Detect which cell encompasses the target text, then output its [X, Y] center coordinate. 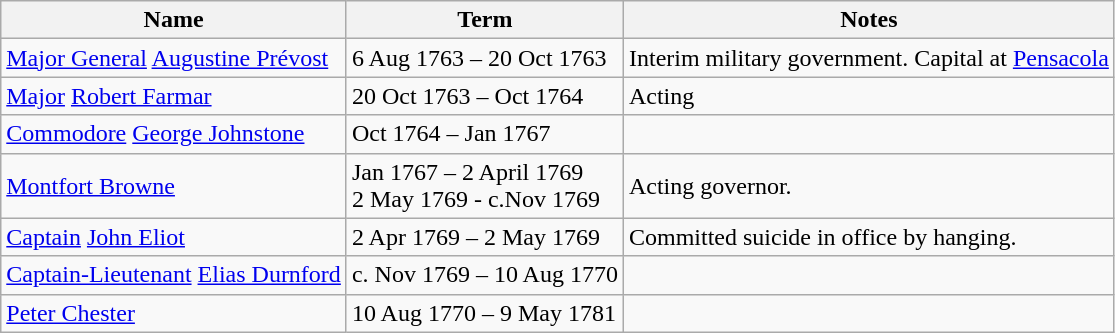
Commodore George Johnstone [174, 134]
Montfort Browne [174, 186]
Oct 1764 – Jan 1767 [484, 134]
Peter Chester [174, 313]
Major General Augustine Prévost [174, 58]
Jan 1767 – 2 April 17692 May 1769 - c.Nov 1769 [484, 186]
10 Aug 1770 – 9 May 1781 [484, 313]
Committed suicide in office by hanging. [868, 237]
Captain John Eliot [174, 237]
Notes [868, 20]
20 Oct 1763 – Oct 1764 [484, 96]
2 Apr 1769 – 2 May 1769 [484, 237]
c. Nov 1769 – 10 Aug 1770 [484, 275]
Interim military government. Capital at Pensacola [868, 58]
Captain-Lieutenant Elias Durnford [174, 275]
6 Aug 1763 – 20 Oct 1763 [484, 58]
Acting governor. [868, 186]
Name [174, 20]
Term [484, 20]
Major Robert Farmar [174, 96]
Acting [868, 96]
